Capture the cell that displays the provided text and extract its [x, y] central coordinate. 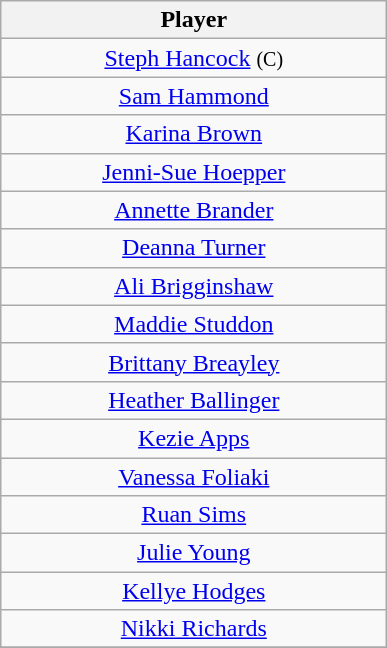
Ali Brigginshaw [194, 286]
Julie Young [194, 553]
Deanna Turner [194, 248]
Kezie Apps [194, 438]
Vanessa Foliaki [194, 477]
Annette Brander [194, 210]
Karina Brown [194, 134]
Ruan Sims [194, 515]
Brittany Breayley [194, 362]
Steph Hancock (C) [194, 58]
Sam Hammond [194, 96]
Jenni-Sue Hoepper [194, 172]
Heather Ballinger [194, 400]
Player [194, 20]
Kellye Hodges [194, 591]
Maddie Studdon [194, 324]
Nikki Richards [194, 629]
